Output the [X, Y] coordinate of the center of the cell containing the given text.  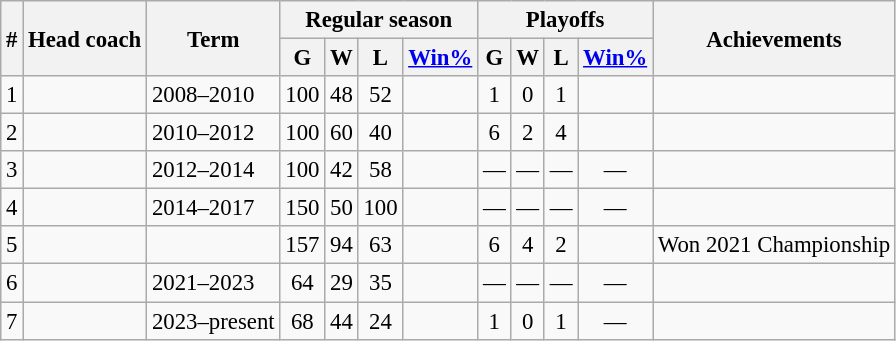
2012–2014 [214, 170]
# [12, 38]
2008–2010 [214, 95]
24 [380, 321]
60 [342, 133]
52 [380, 95]
40 [380, 133]
29 [342, 283]
68 [302, 321]
2021–2023 [214, 283]
42 [342, 170]
35 [380, 283]
Playoffs [566, 20]
50 [342, 208]
Term [214, 38]
150 [302, 208]
Head coach [85, 38]
2014–2017 [214, 208]
44 [342, 321]
5 [12, 245]
63 [380, 245]
157 [302, 245]
Won 2021 Championship [774, 245]
94 [342, 245]
Regular season [379, 20]
2010–2012 [214, 133]
2023–present [214, 321]
Achievements [774, 38]
64 [302, 283]
48 [342, 95]
3 [12, 170]
58 [380, 170]
7 [12, 321]
